Capture the cell that displays the provided text and extract its [X, Y] central coordinate. 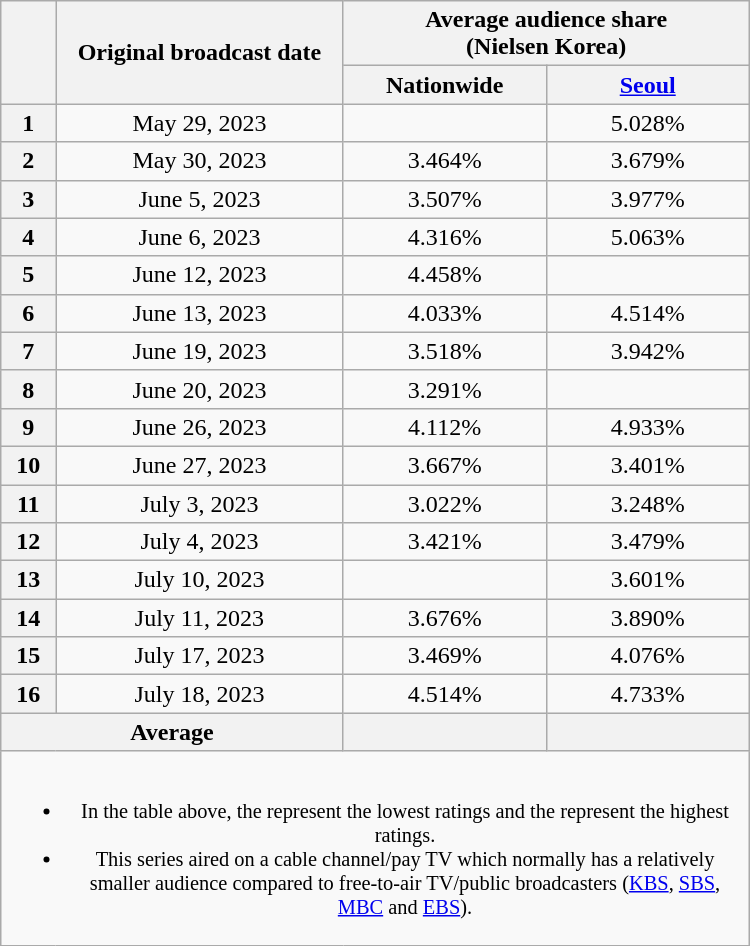
4.933% [648, 427]
Nationwide [444, 85]
3.676% [444, 618]
5.063% [648, 237]
3.421% [444, 542]
3.507% [444, 199]
3.942% [648, 351]
14 [28, 618]
June 27, 2023 [200, 465]
5 [28, 275]
4.033% [444, 313]
July 18, 2023 [200, 694]
May 29, 2023 [200, 123]
Average audience share(Nielsen Korea) [546, 34]
Seoul [648, 85]
July 3, 2023 [200, 503]
3.464% [444, 161]
4.076% [648, 656]
7 [28, 351]
1 [28, 123]
4.458% [444, 275]
3.518% [444, 351]
13 [28, 580]
15 [28, 656]
June 26, 2023 [200, 427]
June 13, 2023 [200, 313]
8 [28, 389]
3.248% [648, 503]
9 [28, 427]
12 [28, 542]
July 11, 2023 [200, 618]
5.028% [648, 123]
3.469% [444, 656]
Original broadcast date [200, 52]
July 4, 2023 [200, 542]
July 10, 2023 [200, 580]
May 30, 2023 [200, 161]
4 [28, 237]
3 [28, 199]
3.977% [648, 199]
4.112% [444, 427]
4.733% [648, 694]
10 [28, 465]
June 19, 2023 [200, 351]
4.316% [444, 237]
3.022% [444, 503]
11 [28, 503]
3.479% [648, 542]
June 5, 2023 [200, 199]
3.890% [648, 618]
3.291% [444, 389]
June 6, 2023 [200, 237]
2 [28, 161]
Average [172, 732]
3.601% [648, 580]
June 20, 2023 [200, 389]
June 12, 2023 [200, 275]
3.667% [444, 465]
3.679% [648, 161]
July 17, 2023 [200, 656]
3.401% [648, 465]
6 [28, 313]
16 [28, 694]
